Find where the given text appears and provide that cell's center as [X, Y] coordinate. 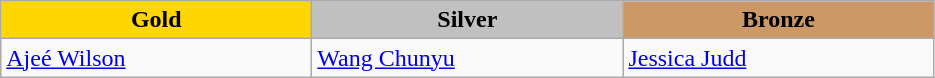
Jessica Judd [778, 58]
Bronze [778, 20]
Gold [156, 20]
Wang Chunyu [468, 58]
Silver [468, 20]
Ajeé Wilson [156, 58]
